Scan for the cell matching the given text and deliver its (X, Y) coordinate at center. 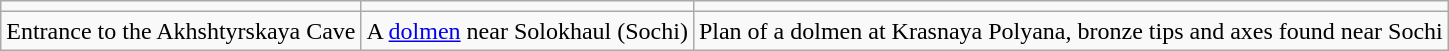
A dolmen near Solokhaul (Sochi) (527, 31)
Entrance to the Akhshtyrskaya Cave (181, 31)
Plan of a dolmen at Krasnaya Polyana, bronze tips and axes found near Sochi (1070, 31)
